Search for the cell housing the specified text and yield its (x, y) center coordinate. 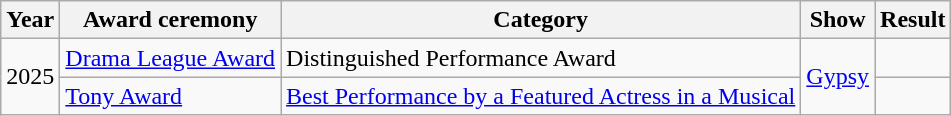
Best Performance by a Featured Actress in a Musical (541, 96)
Award ceremony (170, 20)
Category (541, 20)
Show (838, 20)
Gypsy (838, 77)
Year (30, 20)
Result (913, 20)
Drama League Award (170, 58)
Tony Award (170, 96)
Distinguished Performance Award (541, 58)
2025 (30, 77)
